Detect which cell encompasses the target text, then output its [x, y] center coordinate. 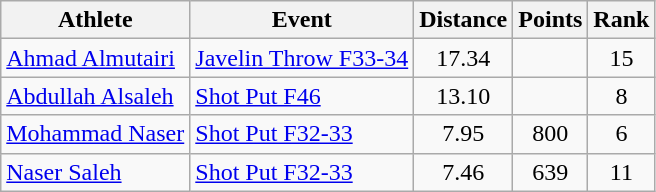
639 [550, 172]
Abdullah Alsaleh [96, 96]
Javelin Throw F33-34 [302, 58]
Athlete [96, 20]
7.46 [464, 172]
Points [550, 20]
Rank [622, 20]
Ahmad Almutairi [96, 58]
Mohammad Naser [96, 134]
Naser Saleh [96, 172]
7.95 [464, 134]
Distance [464, 20]
Shot Put F46 [302, 96]
Event [302, 20]
800 [550, 134]
6 [622, 134]
8 [622, 96]
11 [622, 172]
17.34 [464, 58]
15 [622, 58]
13.10 [464, 96]
